Locate the cell with the specified text and output its (x, y) center coordinate. 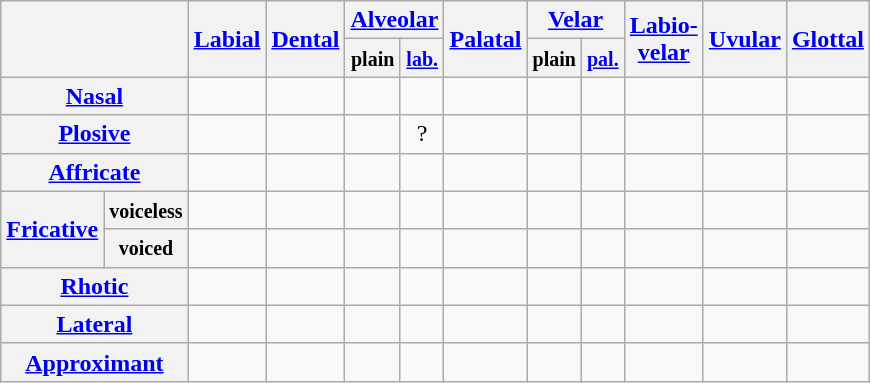
Lateral (94, 324)
Plosive (94, 134)
Glottal (828, 39)
pal. (602, 58)
Uvular (744, 39)
? (422, 134)
Nasal (94, 96)
Velar (576, 20)
Labial (227, 39)
Affricate (94, 172)
Rhotic (94, 286)
voiced (146, 248)
Alveolar (394, 20)
Labio-velar (664, 39)
voiceless (146, 210)
Fricative (52, 229)
Palatal (486, 39)
Dental (306, 39)
Approximant (94, 362)
lab. (422, 58)
